Output the (x, y) coordinate of the center of the cell containing the given text.  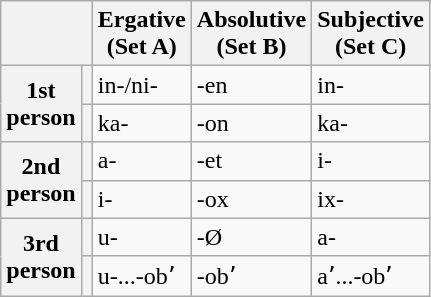
aʼ...-obʼ (371, 276)
-en (251, 85)
Subjective(Set C) (371, 34)
1stperson (41, 104)
in- (371, 85)
in-/ni- (142, 85)
-et (251, 161)
-Ø (251, 237)
3rdperson (41, 257)
-ox (251, 199)
u-...-obʼ (142, 276)
-obʼ (251, 276)
u- (142, 237)
2ndperson (41, 180)
-on (251, 123)
Absolutive(Set B) (251, 34)
Ergative(Set A) (142, 34)
ix- (371, 199)
